Capture the cell that displays the provided text and extract its (x, y) central coordinate. 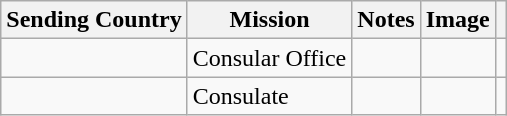
Mission (270, 20)
Image (458, 20)
Consulate (270, 96)
Sending Country (94, 20)
Notes (386, 20)
Consular Office (270, 58)
